From the cell containing the given text, extract its center point as [X, Y] coordinate. 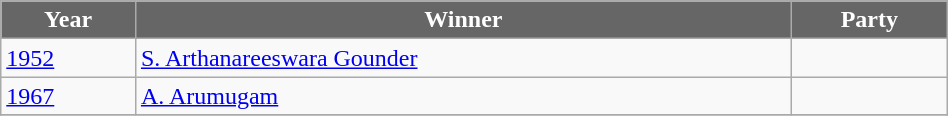
Winner [463, 20]
S. Arthanareeswara Gounder [463, 58]
A. Arumugam [463, 96]
Year [68, 20]
1952 [68, 58]
Party [869, 20]
1967 [68, 96]
